Scan for the cell matching the given text and deliver its [X, Y] coordinate at center. 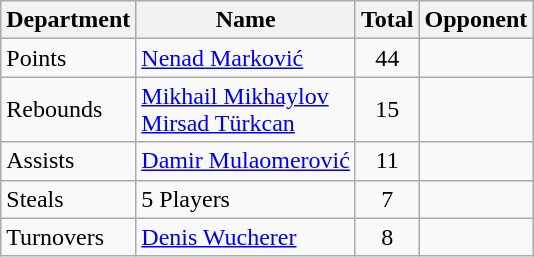
Assists [68, 161]
8 [387, 237]
Points [68, 58]
11 [387, 161]
Steals [68, 199]
7 [387, 199]
Damir Mulaomerović [246, 161]
44 [387, 58]
Total [387, 20]
Rebounds [68, 110]
Denis Wucherer [246, 237]
Department [68, 20]
5 Players [246, 199]
Opponent [476, 20]
Mikhail Mikhaylov Mirsad Türkcan [246, 110]
Name [246, 20]
15 [387, 110]
Nenad Marković [246, 58]
Turnovers [68, 237]
